Determine the (X, Y) coordinate at the center of the cell enclosing the given text.  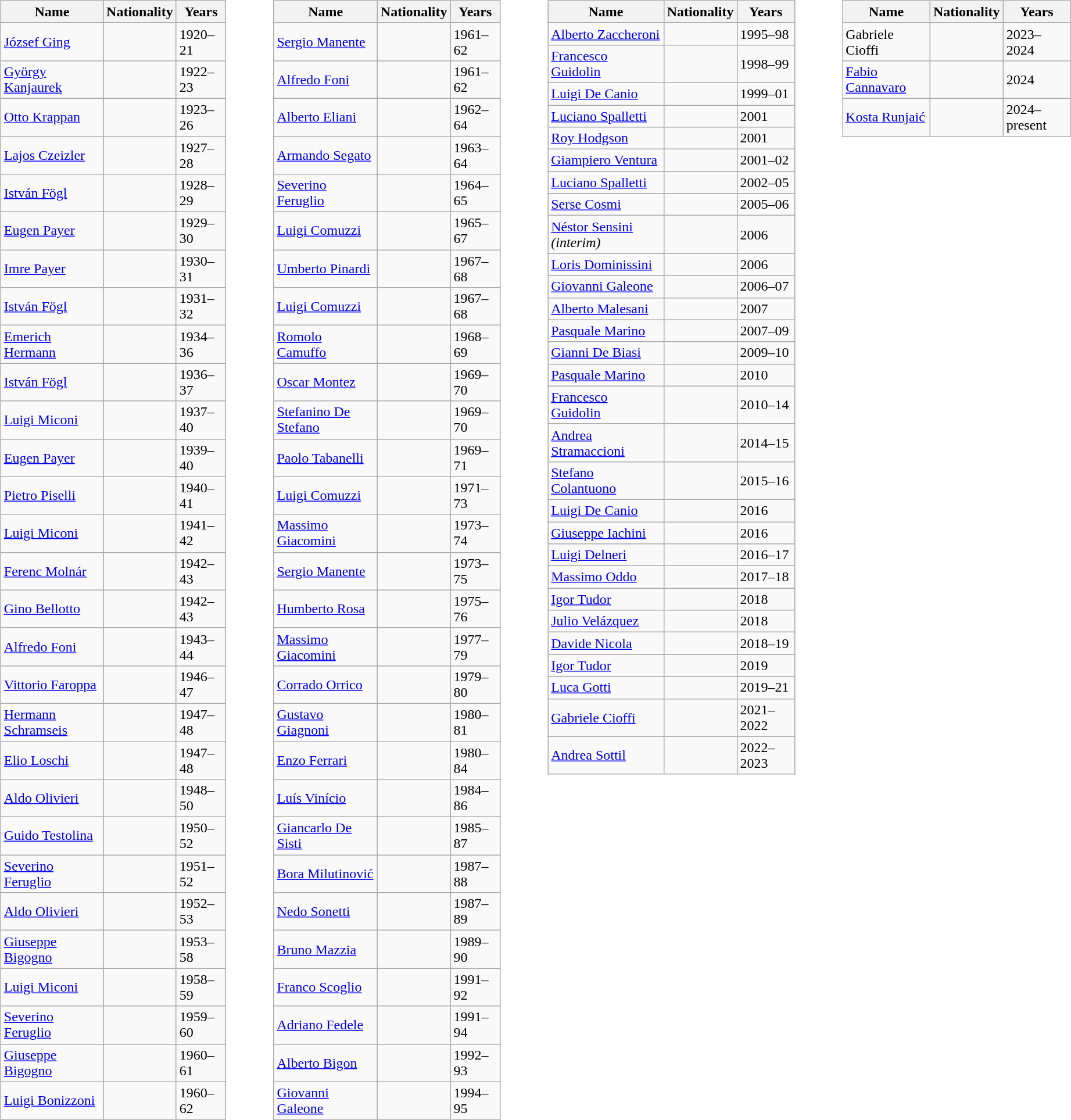
Julio Velázquez (606, 621)
Enzo Ferrari (325, 760)
1998–99 (766, 64)
Fabio Cannavaro (887, 79)
1929–30 (201, 231)
1928–29 (201, 193)
2024 (1037, 79)
1987–88 (475, 874)
1962–64 (475, 117)
1936–37 (201, 382)
2007–09 (766, 331)
Umberto Pinardi (325, 269)
Ferenc Molnár (52, 571)
Stefano Colantuono (606, 480)
1941–42 (201, 534)
Giuseppe Iachini (606, 533)
1920–21 (201, 42)
Corrado Orrico (325, 685)
1973–75 (475, 571)
1937–40 (201, 420)
2007 (766, 309)
1950–52 (201, 836)
1985–87 (475, 836)
Giampiero Ventura (606, 160)
Néstor Sensini (interim) (606, 235)
1968–69 (475, 344)
Elio Loschi (52, 760)
Kosta Runjaić (887, 117)
2018–19 (766, 643)
Gustavo Giagnoni (325, 722)
1959–60 (201, 1025)
Vittorio Faroppa (52, 685)
1951–52 (201, 874)
Bruno Mazzia (325, 950)
1953–58 (201, 950)
1948–50 (201, 799)
1943–44 (201, 646)
2010 (766, 375)
Alberto Eliani (325, 117)
1930–31 (201, 269)
Alberto Bigon (325, 1062)
1958–59 (201, 987)
1946–47 (201, 685)
2002–05 (766, 183)
Guido Testolina (52, 836)
Massimo Oddo (606, 577)
Armando Segato (325, 155)
1923–26 (201, 117)
Romolo Camuffo (325, 344)
1995–98 (766, 34)
2009–10 (766, 353)
2001–02 (766, 160)
Lajos Czeizler (52, 155)
1992–93 (475, 1062)
Luigi Delneri (606, 555)
1965–67 (475, 231)
1991–94 (475, 1025)
Franco Scoglio (325, 987)
2019 (766, 665)
1979–80 (475, 685)
2024–present (1037, 117)
Andrea Stramaccioni (606, 443)
1994–95 (475, 1101)
1927–28 (201, 155)
Paolo Tabanelli (325, 458)
2022–2023 (766, 756)
2010–14 (766, 405)
Roy Hodgson (606, 138)
1960–62 (201, 1101)
2005–06 (766, 205)
1971–73 (475, 495)
1980–81 (475, 722)
1977–79 (475, 646)
1931–32 (201, 307)
1999–01 (766, 94)
1991–92 (475, 987)
2017–18 (766, 577)
1987–89 (475, 911)
Alberto Malesani (606, 309)
Oscar Montez (325, 382)
Luca Gotti (606, 688)
2006–07 (766, 287)
1975–76 (475, 609)
Emerich Hermann (52, 344)
Stefanino De Stefano (325, 420)
Alberto Zaccheroni (606, 34)
1934–36 (201, 344)
Giancarlo De Sisti (325, 836)
1922–23 (201, 79)
Otto Krappan (52, 117)
Gino Bellotto (52, 609)
Nedo Sonetti (325, 911)
Andrea Sottil (606, 756)
1940–41 (201, 495)
Adriano Fedele (325, 1025)
1964–65 (475, 193)
1963–64 (475, 155)
2015–16 (766, 480)
Imre Payer (52, 269)
2021–2022 (766, 717)
1973–74 (475, 534)
Bora Milutinović (325, 874)
Serse Cosmi (606, 205)
2023–2024 (1037, 42)
1984–86 (475, 799)
2014–15 (766, 443)
Davide Nicola (606, 643)
Humberto Rosa (325, 609)
2016–17 (766, 555)
Pietro Piselli (52, 495)
Luís Vinício (325, 799)
1960–61 (201, 1062)
Luigi Bonizzoni (52, 1101)
Gianni De Biasi (606, 353)
1969–71 (475, 458)
1980–84 (475, 760)
Loris Dominissini (606, 264)
József Ging (52, 42)
1939–40 (201, 458)
Hermann Schramseis (52, 722)
1989–90 (475, 950)
György Kanjaurek (52, 79)
1952–53 (201, 911)
2019–21 (766, 688)
